Search for the cell housing the specified text and yield its [X, Y] center coordinate. 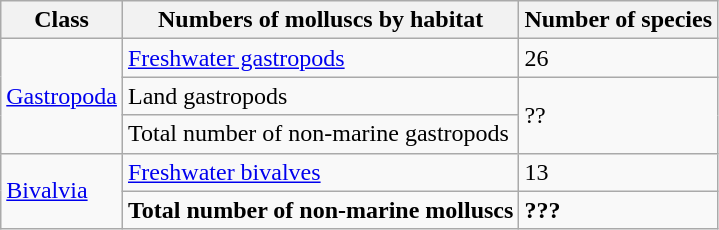
Numbers of molluscs by habitat [320, 20]
Total number of non-marine gastropods [320, 134]
26 [618, 58]
13 [618, 172]
Number of species [618, 20]
Freshwater bivalves [320, 172]
Class [62, 20]
Land gastropods [320, 96]
??? [618, 210]
Bivalvia [62, 191]
?? [618, 115]
Gastropoda [62, 96]
Freshwater gastropods [320, 58]
Total number of non-marine molluscs [320, 210]
